Determine the [X, Y] coordinate at the center of the cell enclosing the given text.  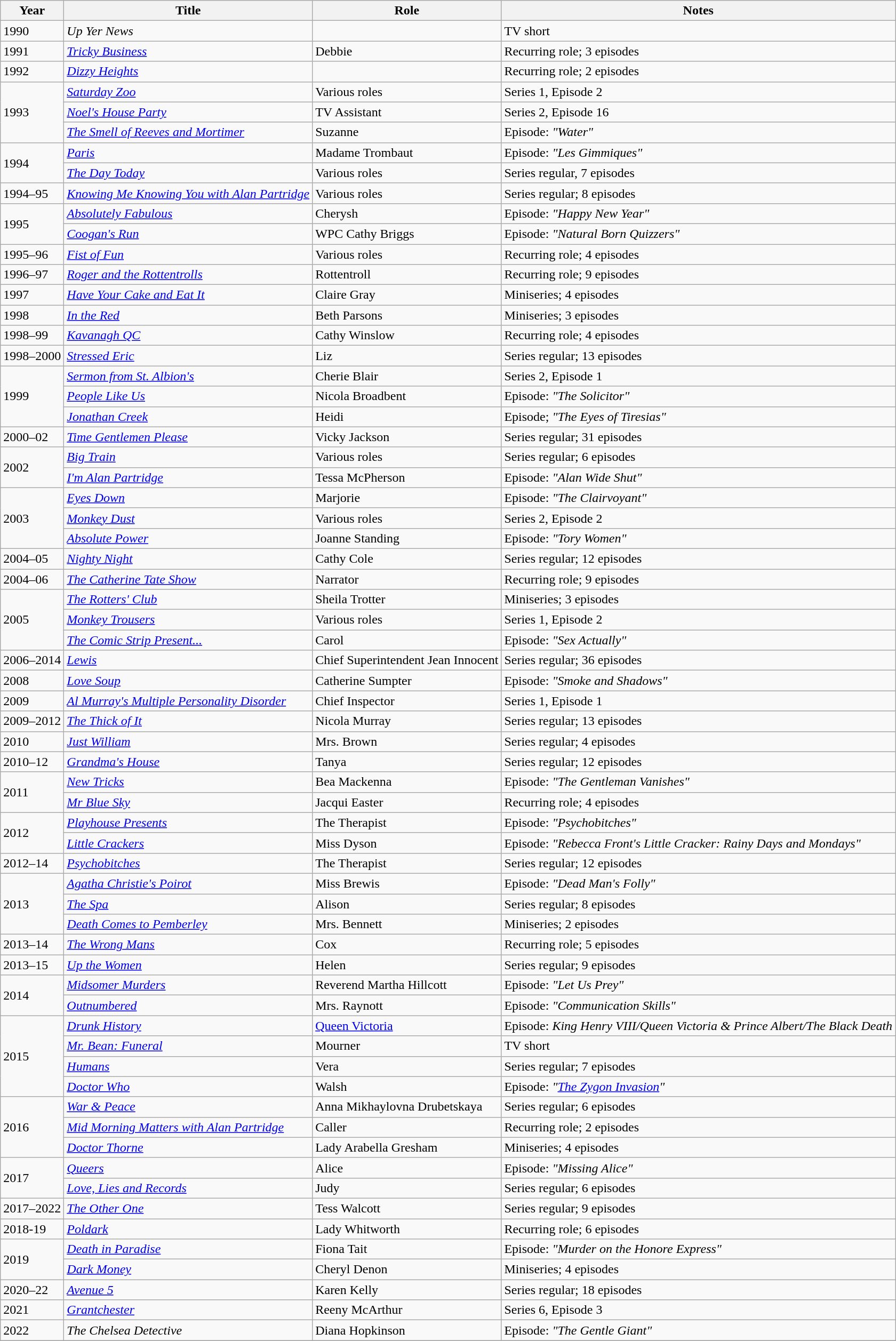
Series regular; 7 episodes [699, 1066]
Kavanagh QC [188, 336]
2010 [32, 741]
The Catherine Tate Show [188, 579]
2013–15 [32, 965]
The Wrong Mans [188, 945]
2020–22 [32, 1290]
Midsomer Murders [188, 985]
Coogan's Run [188, 234]
Cathy Winslow [407, 336]
Doctor Thorne [188, 1147]
The Rotters' Club [188, 600]
Mid Morning Matters with Alan Partridge [188, 1127]
Cheryl Denon [407, 1270]
Episode: "Tory Women" [699, 538]
Notes [699, 11]
Agatha Christie's Poirot [188, 883]
Episode: "Smoke and Shadows" [699, 681]
Walsh [407, 1087]
The Thick of It [188, 721]
Doctor Who [188, 1087]
Alice [407, 1168]
Jacqui Easter [407, 802]
Year [32, 11]
1994 [32, 163]
Lewis [188, 660]
2014 [32, 995]
Marjorie [407, 498]
2019 [32, 1259]
Role [407, 11]
Psychobitches [188, 863]
Nighty Night [188, 558]
Carol [407, 640]
Episode: "Let Us Prey" [699, 985]
Recurring role; 6 episodes [699, 1228]
Episode: "The Gentleman Vanishes" [699, 782]
2006–2014 [32, 660]
Episode: "Communication Skills" [699, 1005]
Up Yer News [188, 31]
Narrator [407, 579]
Episode: "Dead Man's Folly" [699, 883]
Episode: "The Solicitor" [699, 396]
Title [188, 11]
Lady Arabella Gresham [407, 1147]
Mrs. Brown [407, 741]
Karen Kelly [407, 1290]
Anna Mikhaylovna Drubetskaya [407, 1107]
Series 2, Episode 2 [699, 518]
2022 [32, 1330]
1998 [32, 315]
1995–96 [32, 254]
2004–06 [32, 579]
1998–2000 [32, 356]
Mourner [407, 1046]
Monkey Trousers [188, 620]
Miniseries; 2 episodes [699, 924]
Paris [188, 153]
Death in Paradise [188, 1249]
Beth Parsons [407, 315]
Series regular; 4 episodes [699, 741]
2013–14 [32, 945]
The Other One [188, 1208]
Episode: "Happy New Year" [699, 213]
Episode: "Missing Alice" [699, 1168]
Queen Victoria [407, 1026]
Debbie [407, 51]
1999 [32, 396]
Mrs. Raynott [407, 1005]
1994–95 [32, 193]
2000–02 [32, 437]
2015 [32, 1056]
Helen [407, 965]
TV Assistant [407, 112]
Episode: "The Zygon Invasion" [699, 1087]
Episode; "The Eyes of Tiresias" [699, 417]
Tessa McPherson [407, 477]
2009–2012 [32, 721]
Mrs. Bennett [407, 924]
2012 [32, 833]
Humans [188, 1066]
Liz [407, 356]
Sermon from St. Albion's [188, 376]
Episode: "The Gentle Giant" [699, 1330]
Avenue 5 [188, 1290]
Cherysh [407, 213]
Diana Hopkinson [407, 1330]
2017 [32, 1178]
Tess Walcott [407, 1208]
Nicola Murray [407, 721]
Chief Superintendent Jean Innocent [407, 660]
Miss Brewis [407, 883]
Just William [188, 741]
2003 [32, 518]
Absolute Power [188, 538]
2017–2022 [32, 1208]
Fist of Fun [188, 254]
2009 [32, 701]
Madame Trombaut [407, 153]
1992 [32, 71]
Episode: King Henry VIII/Queen Victoria & Prince Albert/The Black Death [699, 1026]
Episode: "Rebecca Front's Little Cracker: Rainy Days and Mondays" [699, 843]
1998–99 [32, 336]
Episode: "Psychobitches" [699, 823]
2011 [32, 792]
2016 [32, 1127]
Al Murray's Multiple Personality Disorder [188, 701]
The Day Today [188, 173]
2018-19 [32, 1228]
Grandma's House [188, 762]
Episode: "Alan Wide Shut" [699, 477]
Little Crackers [188, 843]
Dark Money [188, 1270]
Stressed Eric [188, 356]
The Smell of Reeves and Mortimer [188, 132]
Joanne Standing [407, 538]
Series 2, Episode 1 [699, 376]
Series regular; 36 episodes [699, 660]
2021 [32, 1310]
2004–05 [32, 558]
Outnumbered [188, 1005]
Catherine Sumpter [407, 681]
Eyes Down [188, 498]
Heidi [407, 417]
Saturday Zoo [188, 92]
Series 2, Episode 16 [699, 112]
2002 [32, 467]
Episode: "Water" [699, 132]
Mr. Bean: Funeral [188, 1046]
1996–97 [32, 275]
Lady Whitworth [407, 1228]
Have Your Cake and Eat It [188, 295]
Series regular; 18 episodes [699, 1290]
Episode: "The Clairvoyant" [699, 498]
I'm Alan Partridge [188, 477]
Episode: "Murder on the Honore Express" [699, 1249]
Nicola Broadbent [407, 396]
Miss Dyson [407, 843]
The Chelsea Detective [188, 1330]
Knowing Me Knowing You with Alan Partridge [188, 193]
Absolutely Fabulous [188, 213]
Grantchester [188, 1310]
Roger and the Rottentrolls [188, 275]
Series 6, Episode 3 [699, 1310]
The Spa [188, 904]
Time Gentlemen Please [188, 437]
Series regular; 31 episodes [699, 437]
WPC Cathy Briggs [407, 234]
Reverend Martha Hillcott [407, 985]
Episode: "Sex Actually" [699, 640]
The Comic Strip Present... [188, 640]
Mr Blue Sky [188, 802]
2010–12 [32, 762]
1991 [32, 51]
New Tricks [188, 782]
War & Peace [188, 1107]
Cox [407, 945]
Fiona Tait [407, 1249]
2012–14 [32, 863]
Tricky Business [188, 51]
Rottentroll [407, 275]
Series regular, 7 episodes [699, 173]
Sheila Trotter [407, 600]
Death Comes to Pemberley [188, 924]
Cherie Blair [407, 376]
Playhouse Presents [188, 823]
Big Train [188, 457]
Episode: "Natural Born Quizzers" [699, 234]
1997 [32, 295]
Alison [407, 904]
In the Red [188, 315]
Episode: "Les Gimmiques" [699, 153]
Series 1, Episode 1 [699, 701]
Caller [407, 1127]
People Like Us [188, 396]
Reeny McArthur [407, 1310]
Chief Inspector [407, 701]
Claire Gray [407, 295]
Recurring role; 3 episodes [699, 51]
Jonathan Creek [188, 417]
Love, Lies and Records [188, 1188]
2005 [32, 620]
2008 [32, 681]
1990 [32, 31]
Dizzy Heights [188, 71]
Judy [407, 1188]
Tanya [407, 762]
Love Soup [188, 681]
Cathy Cole [407, 558]
Suzanne [407, 132]
Bea Mackenna [407, 782]
Recurring role; 5 episodes [699, 945]
Queers [188, 1168]
Vera [407, 1066]
Drunk History [188, 1026]
Vicky Jackson [407, 437]
Monkey Dust [188, 518]
2013 [32, 904]
Up the Women [188, 965]
Poldark [188, 1228]
Noel's House Party [188, 112]
1995 [32, 223]
1993 [32, 112]
